Capture the cell that displays the provided text and extract its (x, y) central coordinate. 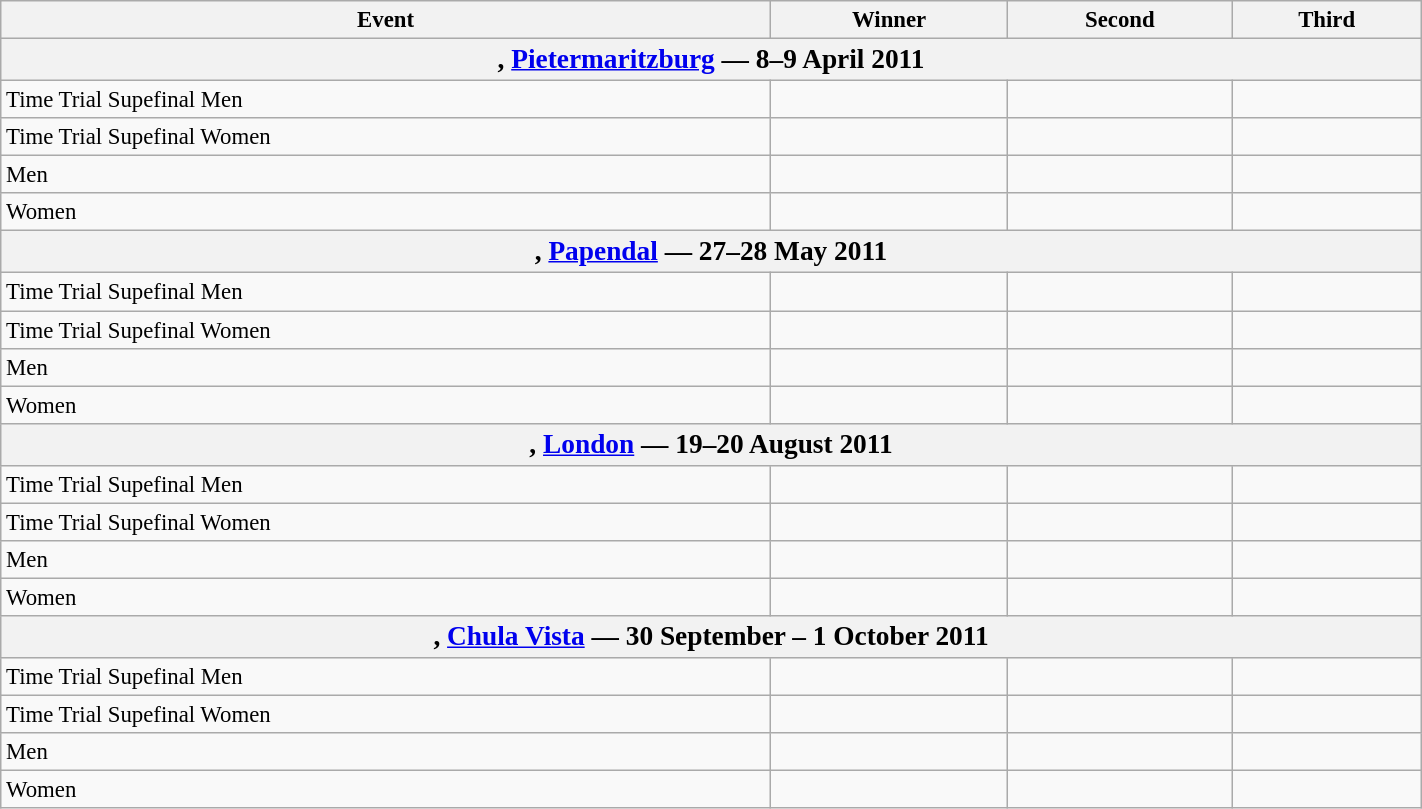
, Pietermaritzburg — 8–9 April 2011 (711, 60)
, Chula Vista — 30 September – 1 October 2011 (711, 637)
, London — 19–20 August 2011 (711, 444)
Event (386, 20)
Third (1326, 20)
, Papendal — 27–28 May 2011 (711, 252)
Second (1120, 20)
Winner (888, 20)
